For the text-containing cell, return its midpoint in [x, y] coordinate format. 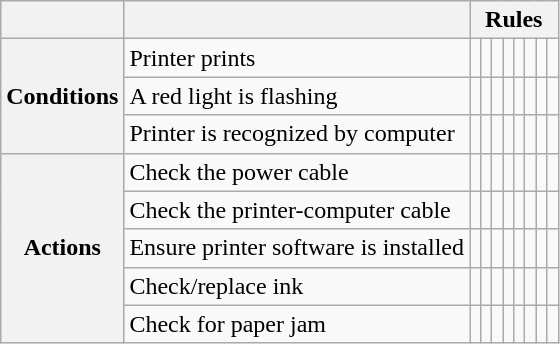
Printer prints [297, 58]
Printer is recognized by computer [297, 134]
A red light is flashing [297, 96]
Actions [62, 248]
Check the printer-computer cable [297, 210]
Check the power cable [297, 172]
Ensure printer software is installed [297, 248]
Check/replace ink [297, 286]
Rules [514, 20]
Conditions [62, 96]
Check for paper jam [297, 324]
